Determine the (x, y) coordinate at the center of the cell enclosing the given text.  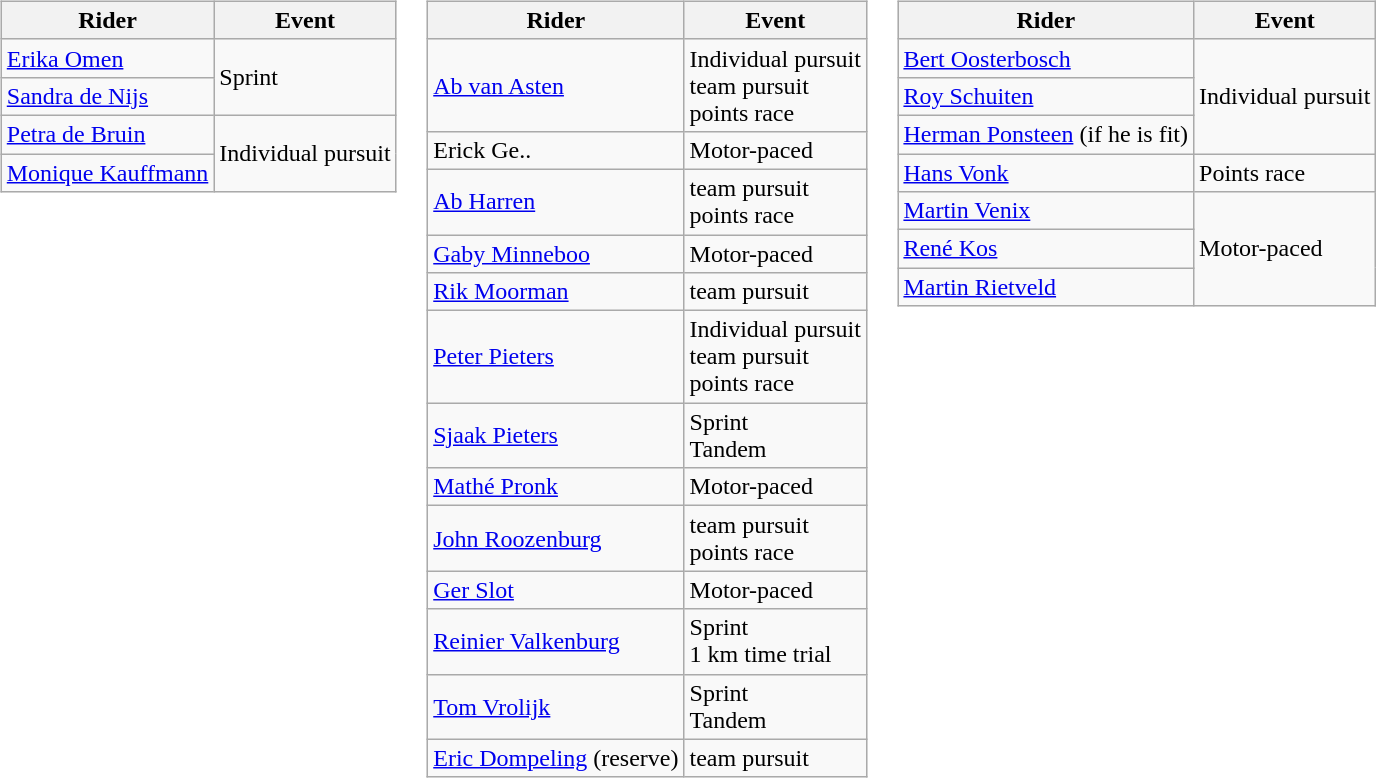
Eric Dompeling (reserve) (556, 758)
Sprint (305, 77)
Mathé Pronk (556, 487)
Petra de Bruin (108, 134)
Ger Slot (556, 590)
Points race (1285, 173)
Gaby Minneboo (556, 253)
Sjaak Pieters (556, 436)
Reinier Valkenburg (556, 642)
John Roozenburg (556, 538)
Herman Ponsteen (if he is fit) (1046, 134)
Peter Pieters (556, 357)
Rik Moorman (556, 292)
Bert Oosterbosch (1046, 58)
Sprint1 km time trial (775, 642)
Sandra de Nijs (108, 96)
Tom Vrolijk (556, 706)
Hans Vonk (1046, 173)
Martin Rietveld (1046, 287)
Ab Harren (556, 202)
Monique Kauffmann (108, 173)
Roy Schuiten (1046, 96)
Erick Ge.. (556, 150)
Martin Venix (1046, 211)
Ab van Asten (556, 85)
René Kos (1046, 249)
Erika Omen (108, 58)
